Search for the cell housing the specified text and yield its [X, Y] center coordinate. 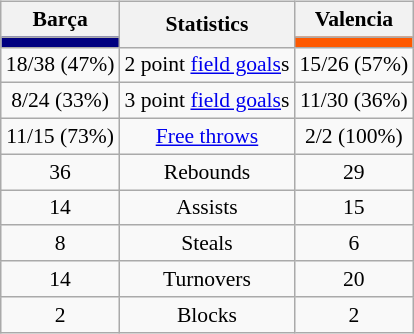
Statistics [206, 24]
Assists [206, 208]
3 point field goalss [206, 101]
Barça [60, 19]
Turnovers [206, 279]
18/38 (47%) [60, 65]
8 [60, 243]
6 [354, 243]
8/24 (33%) [60, 101]
2 point field goalss [206, 65]
36 [60, 172]
29 [354, 172]
15 [354, 208]
15/26 (57%) [354, 65]
2/2 (100%) [354, 136]
11/15 (73%) [60, 136]
Free throws [206, 136]
11/30 (36%) [354, 101]
Rebounds [206, 172]
Valencia [354, 19]
Steals [206, 243]
Blocks [206, 314]
20 [354, 279]
